For the text-containing cell, return its midpoint in [x, y] coordinate format. 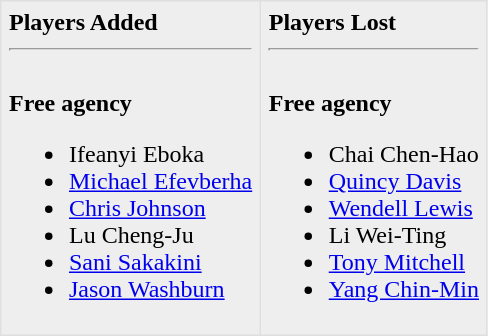
Players Lost Free agencyChai Chen-HaoQuincy DavisWendell LewisLi Wei-TingTony MitchellYang Chin-Min [374, 168]
Players Added Free agencyIfeanyi EbokaMichael EfevberhaChris JohnsonLu Cheng-JuSani SakakiniJason Washburn [131, 168]
